Output the (X, Y) coordinate of the center of the cell containing the given text.  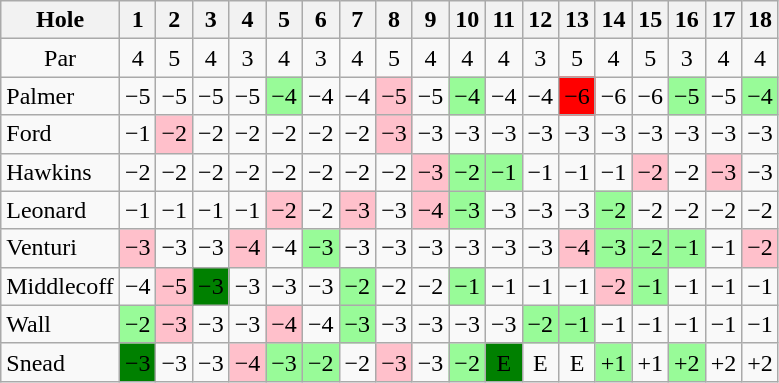
11 (504, 20)
9 (430, 20)
15 (650, 20)
2 (174, 20)
Hole (60, 20)
10 (468, 20)
Venturi (60, 248)
14 (614, 20)
17 (724, 20)
7 (358, 20)
6 (320, 20)
Ford (60, 134)
13 (578, 20)
Par (60, 58)
Leonard (60, 210)
Hawkins (60, 172)
8 (394, 20)
18 (760, 20)
1 (138, 20)
Snead (60, 362)
16 (686, 20)
Palmer (60, 96)
Middlecoff (60, 286)
Wall (60, 324)
12 (540, 20)
